Capture the cell that displays the provided text and extract its (x, y) central coordinate. 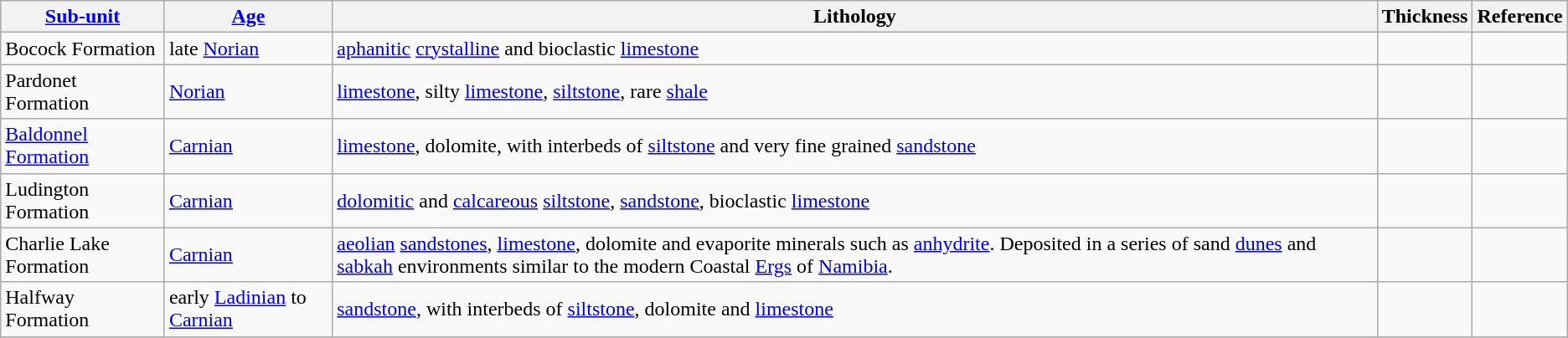
limestone, dolomite, with interbeds of siltstone and very fine grained sandstone (854, 146)
Charlie Lake Formation (83, 254)
Pardonet Formation (83, 92)
aphanitic crystalline and bioclastic limestone (854, 49)
Reference (1519, 17)
Age (248, 17)
Sub-unit (83, 17)
Bocock Formation (83, 49)
Thickness (1425, 17)
Norian (248, 92)
Lithology (854, 17)
sandstone, with interbeds of siltstone, dolomite and limestone (854, 310)
dolomitic and calcareous siltstone, sandstone, bioclastic limestone (854, 201)
early Ladinian to Carnian (248, 310)
late Norian (248, 49)
limestone, silty limestone, siltstone, rare shale (854, 92)
Baldonnel Formation (83, 146)
Ludington Formation (83, 201)
Halfway Formation (83, 310)
